Provide the (X, Y) coordinate of the cell's center where the given text is located.  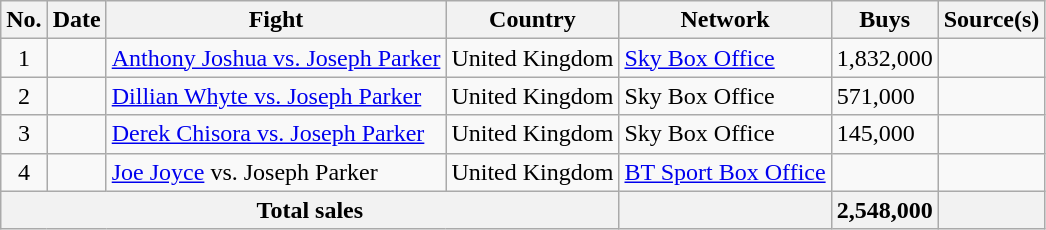
Fight (276, 20)
Joe Joyce vs. Joseph Parker (276, 172)
Network (725, 20)
BT Sport Box Office (725, 172)
No. (24, 20)
2 (24, 96)
Total sales (310, 210)
Anthony Joshua vs. Joseph Parker (276, 58)
2,548,000 (884, 210)
Date (76, 20)
Country (532, 20)
4 (24, 172)
1,832,000 (884, 58)
1 (24, 58)
Buys (884, 20)
Dillian Whyte vs. Joseph Parker (276, 96)
Derek Chisora vs. Joseph Parker (276, 134)
571,000 (884, 96)
Source(s) (992, 20)
3 (24, 134)
145,000 (884, 134)
